Output the (X, Y) coordinate of the center of the cell containing the given text.  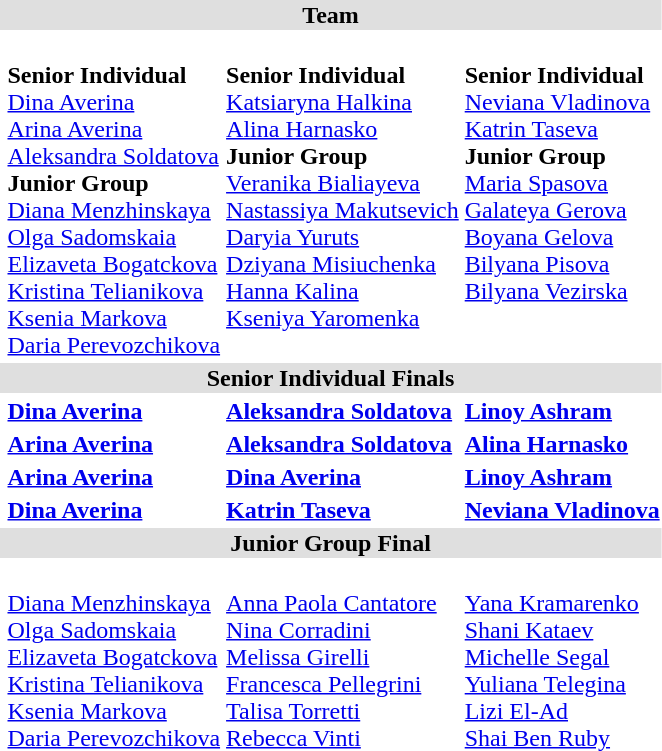
Senior IndividualNeviana VladinovaKatrin TasevaJunior GroupMaria SpasovaGalateya GerovaBoyana GelovaBilyana PisovaBilyana Vezirska (562, 196)
Alina Harnasko (562, 444)
Senior Individual Finals (330, 378)
Junior Group Final (330, 543)
Neviana Vladinova (562, 510)
Katrin Taseva (343, 510)
Team (330, 15)
